From the cell containing the given text, extract its center point as [X, Y] coordinate. 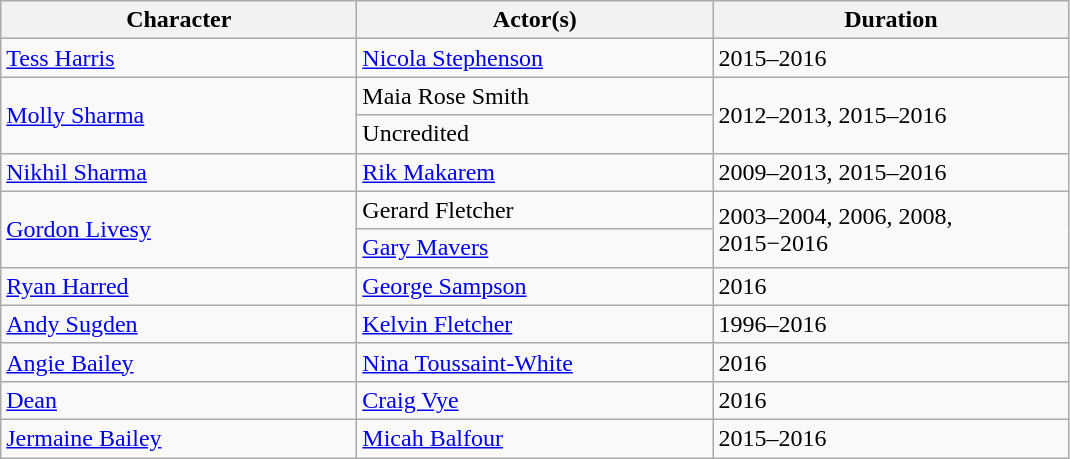
Molly Sharma [179, 115]
2012–2013, 2015–2016 [891, 115]
Duration [891, 20]
Uncredited [535, 134]
Maia Rose Smith [535, 96]
Nina Toussaint-White [535, 362]
Gerard Fletcher [535, 210]
Angie Bailey [179, 362]
Nikhil Sharma [179, 172]
Nicola Stephenson [535, 58]
Kelvin Fletcher [535, 324]
Rik Makarem [535, 172]
2009–2013, 2015–2016 [891, 172]
Dean [179, 400]
Craig Vye [535, 400]
Micah Balfour [535, 438]
1996–2016 [891, 324]
George Sampson [535, 286]
Character [179, 20]
Actor(s) [535, 20]
Gary Mavers [535, 248]
Ryan Harred [179, 286]
2003–2004, 2006, 2008, 2015−2016 [891, 229]
Jermaine Bailey [179, 438]
Gordon Livesy [179, 229]
Tess Harris [179, 58]
Andy Sugden [179, 324]
